From the cell containing the given text, extract its center point as (X, Y) coordinate. 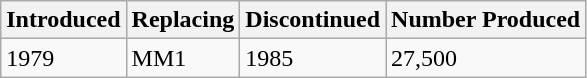
Discontinued (313, 20)
27,500 (486, 58)
MM1 (183, 58)
Number Produced (486, 20)
Introduced (64, 20)
1979 (64, 58)
Replacing (183, 20)
1985 (313, 58)
